Scan for the cell matching the given text and deliver its (X, Y) coordinate at center. 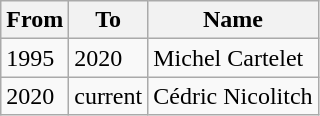
current (108, 96)
To (108, 20)
Cédric Nicolitch (233, 96)
From (35, 20)
Michel Cartelet (233, 58)
1995 (35, 58)
Name (233, 20)
